Return the (X, Y) coordinate for the center point of the cell that contains the specified text.  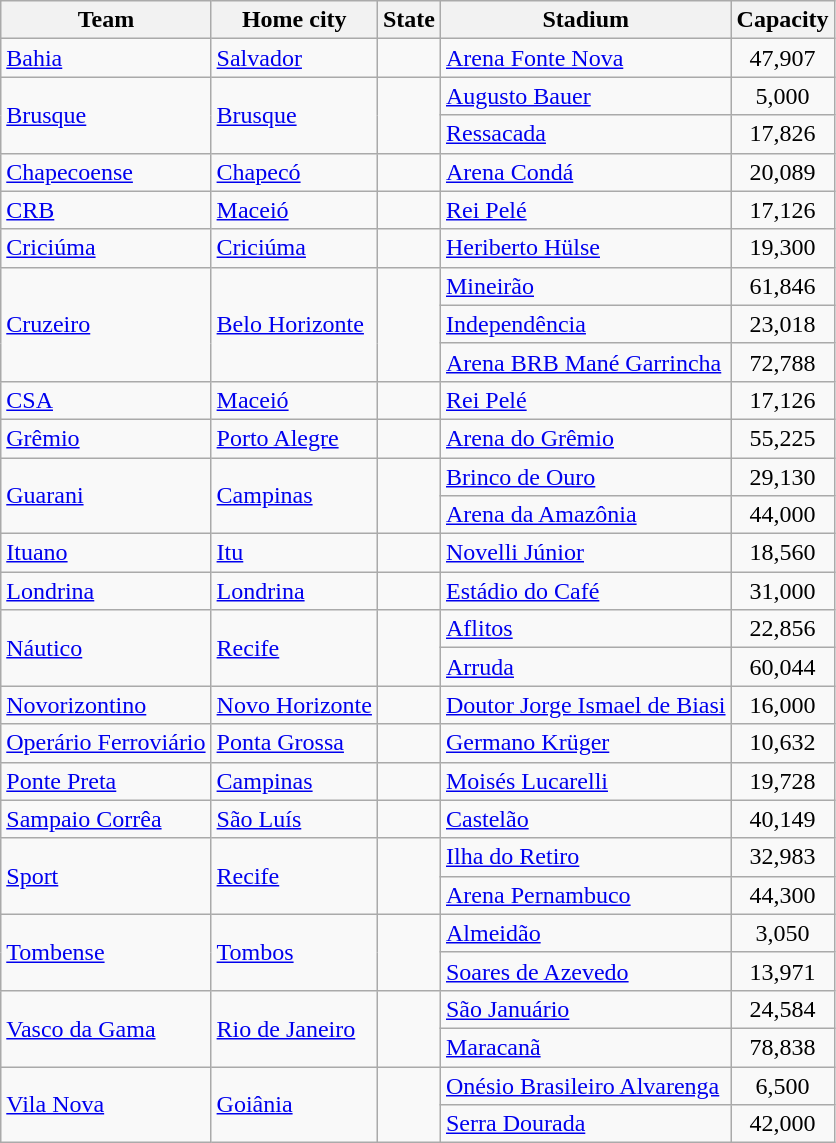
61,846 (782, 286)
16,000 (782, 705)
Sampaio Corrêa (106, 819)
Arena Fonte Nova (586, 58)
Novo Horizonte (294, 705)
Augusto Bauer (586, 96)
22,856 (782, 629)
47,907 (782, 58)
Salvador (294, 58)
6,500 (782, 1085)
Aflitos (586, 629)
Tombos (294, 952)
18,560 (782, 553)
3,050 (782, 933)
Goiânia (294, 1104)
Brinco de Ouro (586, 477)
19,728 (782, 781)
Estádio do Café (586, 591)
19,300 (782, 248)
Heriberto Hülse (586, 248)
20,089 (782, 172)
Arena BRB Mané Garrincha (586, 362)
44,300 (782, 895)
72,788 (782, 362)
Náutico (106, 648)
Belo Horizonte (294, 324)
Ituano (106, 553)
Operário Ferroviário (106, 743)
São Luís (294, 819)
31,000 (782, 591)
Tombense (106, 952)
Castelão (586, 819)
29,130 (782, 477)
Mineirão (586, 286)
Arena do Grêmio (586, 438)
Rio de Janeiro (294, 1028)
Stadium (586, 20)
Grêmio (106, 438)
CRB (106, 210)
Doutor Jorge Ismael de Biasi (586, 705)
Novelli Júnior (586, 553)
13,971 (782, 971)
44,000 (782, 515)
Soares de Azevedo (586, 971)
24,584 (782, 1009)
17,826 (782, 134)
Independência (586, 324)
Vasco da Gama (106, 1028)
Arena Condá (586, 172)
Arena Pernambuco (586, 895)
CSA (106, 400)
Arruda (586, 667)
55,225 (782, 438)
Cruzeiro (106, 324)
Germano Krüger (586, 743)
Ilha do Retiro (586, 857)
Serra Dourada (586, 1124)
Onésio Brasileiro Alvarenga (586, 1085)
Porto Alegre (294, 438)
5,000 (782, 96)
Guarani (106, 496)
32,983 (782, 857)
Moisés Lucarelli (586, 781)
60,044 (782, 667)
São Januário (586, 1009)
40,149 (782, 819)
42,000 (782, 1124)
Chapecó (294, 172)
Team (106, 20)
Capacity (782, 20)
Ponte Preta (106, 781)
Arena da Amazônia (586, 515)
Vila Nova (106, 1104)
Almeidão (586, 933)
23,018 (782, 324)
State (408, 20)
10,632 (782, 743)
Chapecoense (106, 172)
Bahia (106, 58)
Home city (294, 20)
78,838 (782, 1047)
Maracanã (586, 1047)
Itu (294, 553)
Ponta Grossa (294, 743)
Novorizontino (106, 705)
Ressacada (586, 134)
Sport (106, 876)
